Extract the (X, Y) coordinate from the center of the cell holding the provided text.  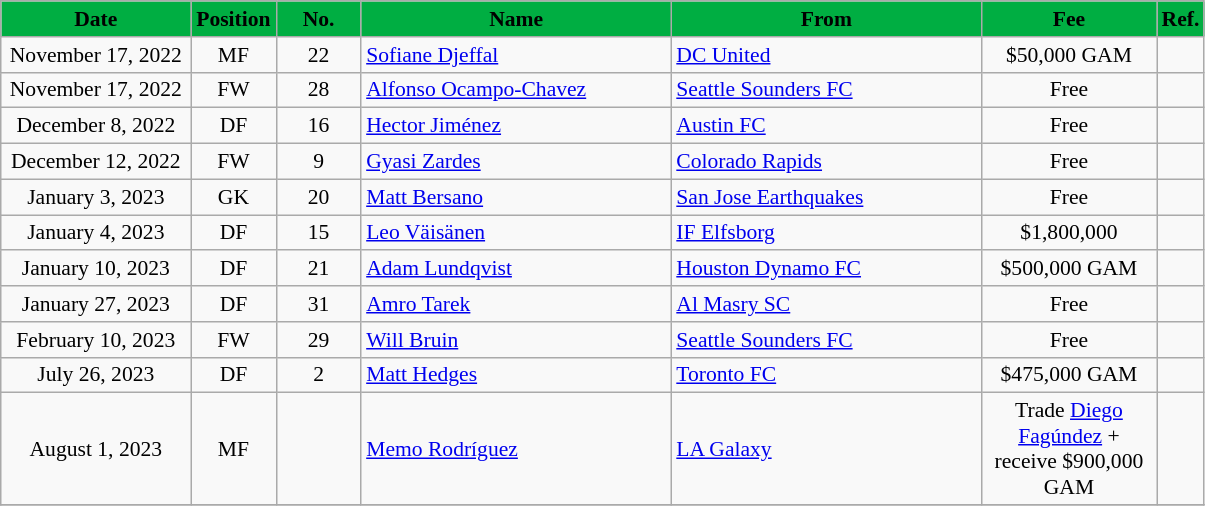
Hector Jiménez (516, 126)
Alfonso Ocampo-Chavez (516, 90)
Ref. (1180, 19)
28 (318, 90)
July 26, 2023 (96, 375)
December 8, 2022 (96, 126)
Fee (1068, 19)
GK (234, 197)
2 (318, 375)
Name (516, 19)
$1,800,000 (1068, 233)
Amro Tarek (516, 304)
$475,000 GAM (1068, 375)
20 (318, 197)
Matt Hedges (516, 375)
Gyasi Zardes (516, 162)
Houston Dynamo FC (826, 269)
Will Bruin (516, 340)
16 (318, 126)
Date (96, 19)
29 (318, 340)
No. (318, 19)
21 (318, 269)
$50,000 GAM (1068, 55)
January 10, 2023 (96, 269)
Austin FC (826, 126)
February 10, 2023 (96, 340)
January 27, 2023 (96, 304)
December 12, 2022 (96, 162)
15 (318, 233)
Memo Rodríguez (516, 449)
Sofiane Djeffal (516, 55)
San Jose Earthquakes (826, 197)
January 4, 2023 (96, 233)
Matt Bersano (516, 197)
From (826, 19)
Toronto FC (826, 375)
Leo Väisänen (516, 233)
Colorado Rapids (826, 162)
22 (318, 55)
LA Galaxy (826, 449)
Al Masry SC (826, 304)
Position (234, 19)
DC United (826, 55)
Adam Lundqvist (516, 269)
January 3, 2023 (96, 197)
31 (318, 304)
IF Elfsborg (826, 233)
August 1, 2023 (96, 449)
Trade Diego Fagúndez + receive $900,000 GAM (1068, 449)
$500,000 GAM (1068, 269)
9 (318, 162)
